Identify which cell holds the provided text, then report its (X, Y) central coordinate. 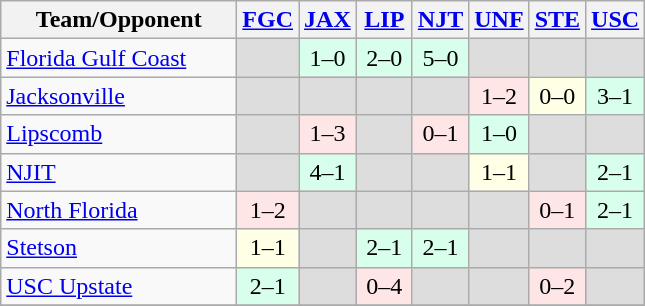
NJT (440, 20)
5–0 (440, 58)
0–2 (557, 286)
JAX (328, 20)
4–1 (328, 172)
3–1 (616, 96)
LIP (384, 20)
NJIT (119, 172)
Stetson (119, 248)
Team/Opponent (119, 20)
STE (557, 20)
Lipscomb (119, 134)
North Florida (119, 210)
Jacksonville (119, 96)
2–0 (384, 58)
1–3 (328, 134)
USC Upstate (119, 286)
FGC (268, 20)
USC (616, 20)
Florida Gulf Coast (119, 58)
0–0 (557, 96)
UNF (499, 20)
0–4 (384, 286)
